For the text-containing cell, return its midpoint in (X, Y) coordinate format. 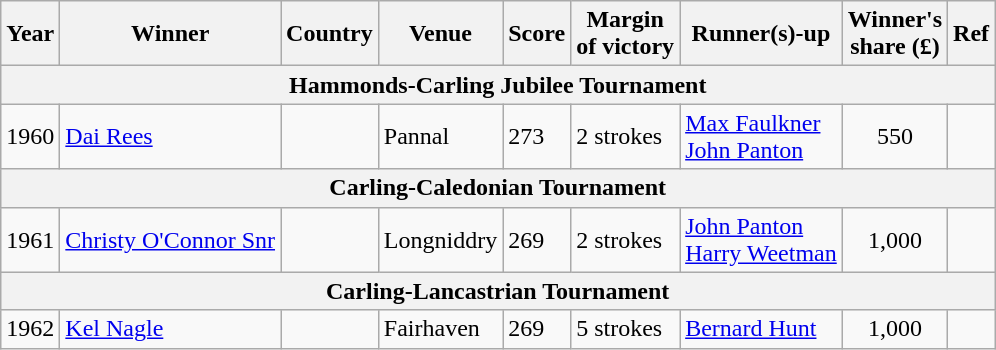
Carling-Caledonian Tournament (498, 188)
550 (894, 136)
Christy O'Connor Snr (170, 240)
Year (30, 34)
Longniddry (440, 240)
John Panton Harry Weetman (762, 240)
Carling-Lancastrian Tournament (498, 291)
1962 (30, 329)
Ref (972, 34)
Kel Nagle (170, 329)
Country (330, 34)
Fairhaven (440, 329)
Runner(s)-up (762, 34)
Bernard Hunt (762, 329)
1960 (30, 136)
5 strokes (626, 329)
Hammonds-Carling Jubilee Tournament (498, 85)
Winner (170, 34)
Pannal (440, 136)
Winner'sshare (£) (894, 34)
Max Faulkner John Panton (762, 136)
Score (537, 34)
Venue (440, 34)
Marginof victory (626, 34)
1961 (30, 240)
273 (537, 136)
Dai Rees (170, 136)
